Detect which cell encompasses the target text, then output its [x, y] center coordinate. 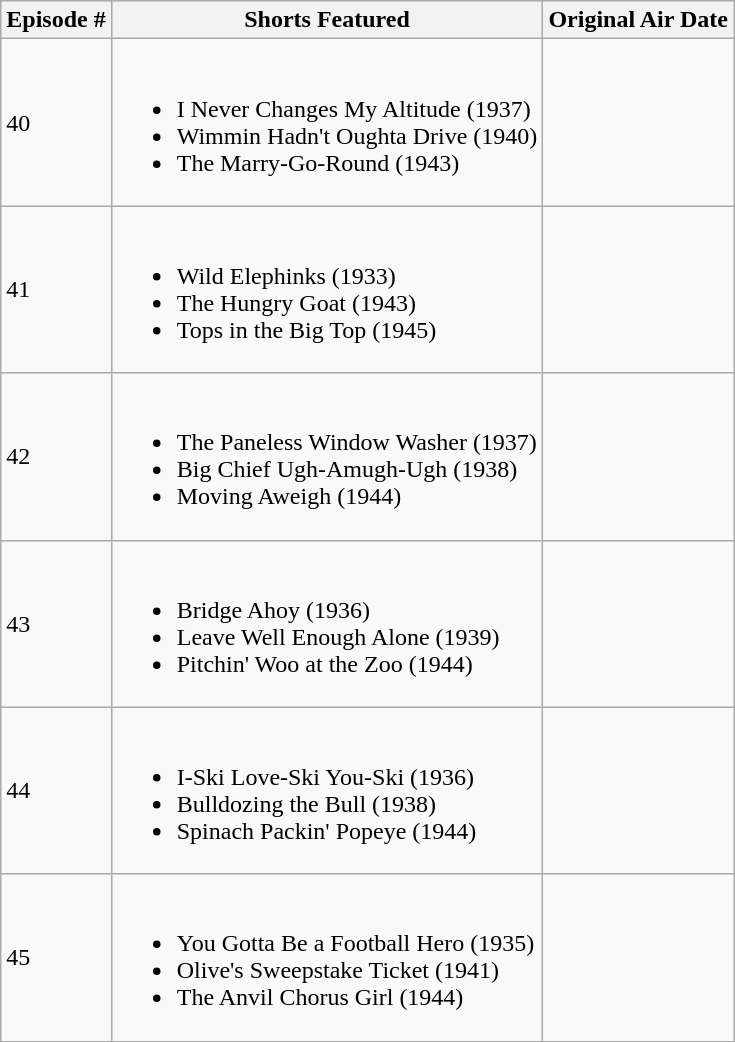
I Never Changes My Altitude (1937)Wimmin Hadn't Oughta Drive (1940)The Marry-Go-Round (1943) [327, 122]
Wild Elephinks (1933)The Hungry Goat (1943)Tops in the Big Top (1945) [327, 290]
40 [56, 122]
The Paneless Window Washer (1937)Big Chief Ugh-Amugh-Ugh (1938)Moving Aweigh (1944) [327, 456]
Original Air Date [638, 20]
42 [56, 456]
Episode # [56, 20]
41 [56, 290]
Bridge Ahoy (1936)Leave Well Enough Alone (1939)Pitchin' Woo at the Zoo (1944) [327, 624]
Shorts Featured [327, 20]
You Gotta Be a Football Hero (1935)Olive's Sweepstake Ticket (1941)The Anvil Chorus Girl (1944) [327, 958]
45 [56, 958]
43 [56, 624]
44 [56, 790]
I-Ski Love-Ski You-Ski (1936)Bulldozing the Bull (1938)Spinach Packin' Popeye (1944) [327, 790]
